Scan for the cell matching the given text and deliver its (x, y) coordinate at center. 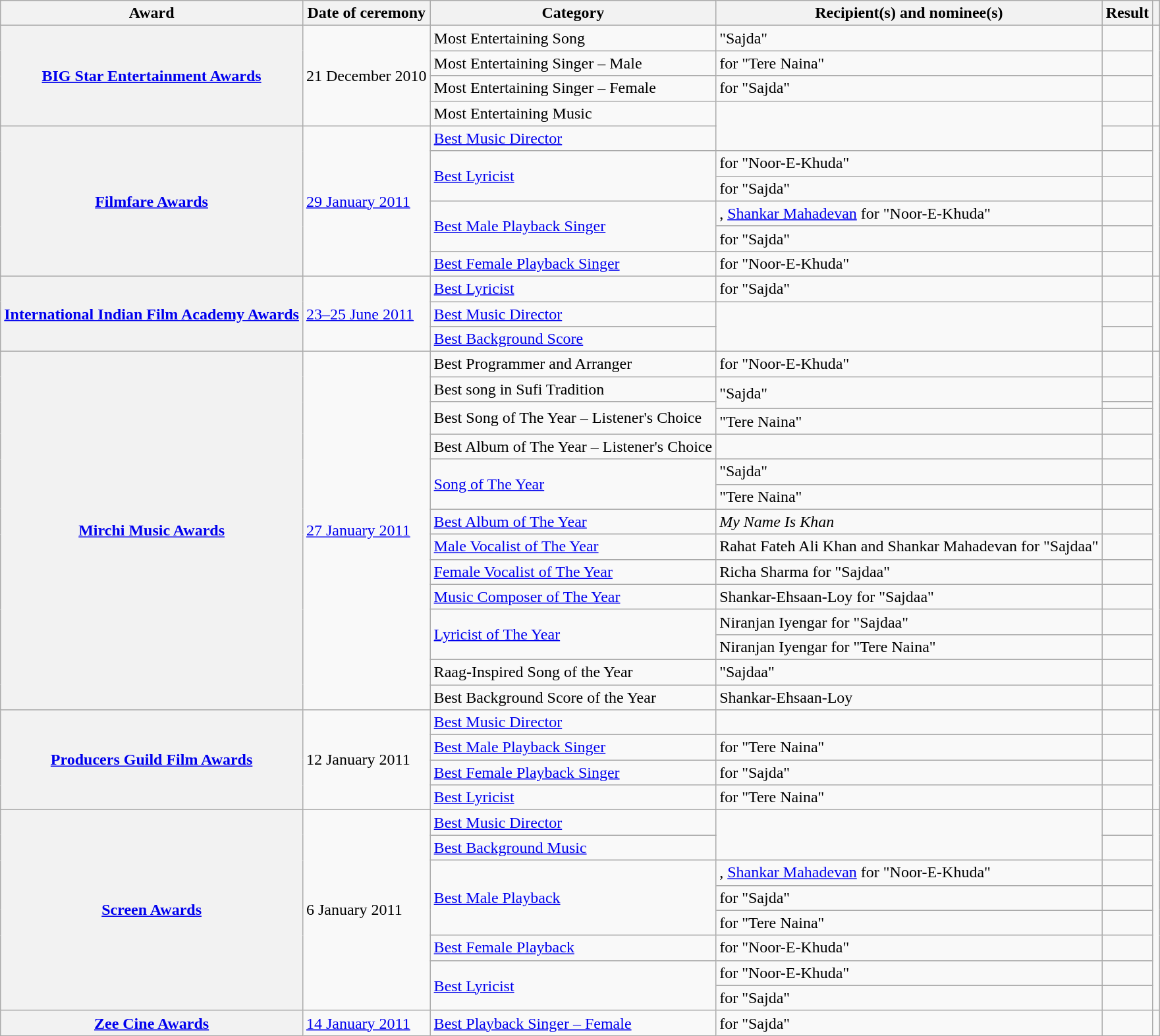
Most Entertaining Singer – Female (573, 88)
Best Background Score of the Year (573, 697)
27 January 2011 (366, 531)
Richa Sharma for "Sajdaa" (909, 572)
Most Entertaining Song (573, 38)
Niranjan Iyengar for "Tere Naina" (909, 647)
"Sajdaa" (909, 672)
Result (1127, 13)
Mirchi Music Awards (152, 531)
Screen Awards (152, 910)
Best Male Playback (573, 898)
29 January 2011 (366, 201)
Niranjan Iyengar for "Sajdaa" (909, 622)
Best Album of The Year – Listener's Choice (573, 447)
Recipient(s) and nominee(s) (909, 13)
My Name Is Khan (909, 522)
Shankar-Ehsaan-Loy for "Sajdaa" (909, 597)
Most Entertaining Singer – Male (573, 63)
Raag-Inspired Song of the Year (573, 672)
Best Background Score (573, 339)
Best Female Playback (573, 948)
Producers Guild Film Awards (152, 760)
Female Vocalist of The Year (573, 572)
Best Album of The Year (573, 522)
BIG Star Entertainment Awards (152, 76)
21 December 2010 (366, 76)
23–25 June 2011 (366, 314)
International Indian Film Academy Awards (152, 314)
Best Playback Singer – Female (573, 1023)
Best Song of The Year – Listener's Choice (573, 418)
Date of ceremony (366, 13)
Most Entertaining Music (573, 113)
Zee Cine Awards (152, 1023)
Best Background Music (573, 848)
Best song in Sufi Tradition (573, 389)
Best Programmer and Arranger (573, 364)
14 January 2011 (366, 1023)
Music Composer of The Year (573, 597)
12 January 2011 (366, 760)
Song of The Year (573, 484)
Lyricist of The Year (573, 634)
Rahat Fateh Ali Khan and Shankar Mahadevan for "Sajdaa" (909, 547)
6 January 2011 (366, 910)
Filmfare Awards (152, 201)
Award (152, 13)
Male Vocalist of The Year (573, 547)
Category (573, 13)
Shankar-Ehsaan-Loy (909, 697)
